Extract the [x, y] coordinate from the center of the cell holding the provided text.  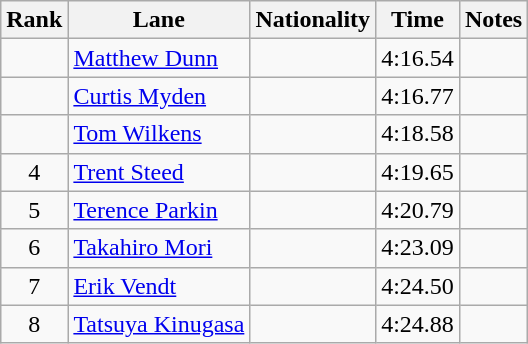
4:24.88 [418, 324]
8 [34, 324]
Tom Wilkens [159, 134]
6 [34, 248]
4:23.09 [418, 248]
4:16.77 [418, 96]
Trent Steed [159, 172]
4:20.79 [418, 210]
4:18.58 [418, 134]
Time [418, 20]
Nationality [313, 20]
4:16.54 [418, 58]
5 [34, 210]
Tatsuya Kinugasa [159, 324]
Matthew Dunn [159, 58]
Curtis Myden [159, 96]
7 [34, 286]
Lane [159, 20]
Rank [34, 20]
Notes [493, 20]
Erik Vendt [159, 286]
4:24.50 [418, 286]
Terence Parkin [159, 210]
4 [34, 172]
Takahiro Mori [159, 248]
4:19.65 [418, 172]
